Identify which cell holds the provided text, then report its (X, Y) central coordinate. 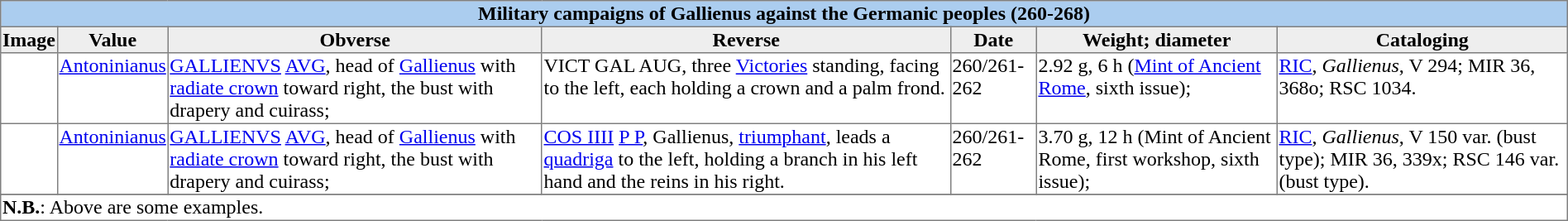
VICT GAL AUG, three Victories standing, facing to the left, each holding a crown and a palm frond. (746, 89)
COS IIII P P, Gallienus, triumphant, leads a quadriga to the left, holding a branch in his left hand and the reins in his right. (746, 159)
RIC, Gallienus, V 294; MIR 36, 368o; RSC 1034. (1422, 89)
Obverse (355, 40)
Date (993, 40)
RIC, Gallienus, V 150 var. (bust type); MIR 36, 339x; RSC 146 var. (bust type). (1422, 159)
Value (112, 40)
N.B.: Above are some examples. (784, 208)
Image (29, 40)
3.70 g, 12 h (Mint of Ancient Rome, first workshop, sixth issue); (1156, 159)
Military campaigns of Gallienus against the Germanic peoples (260-268) (784, 14)
Reverse (746, 40)
2.92 g, 6 h (Mint of Ancient Rome, sixth issue); (1156, 89)
Weight; diameter (1156, 40)
Cataloging (1422, 40)
